Identify which cell holds the provided text, then report its (x, y) central coordinate. 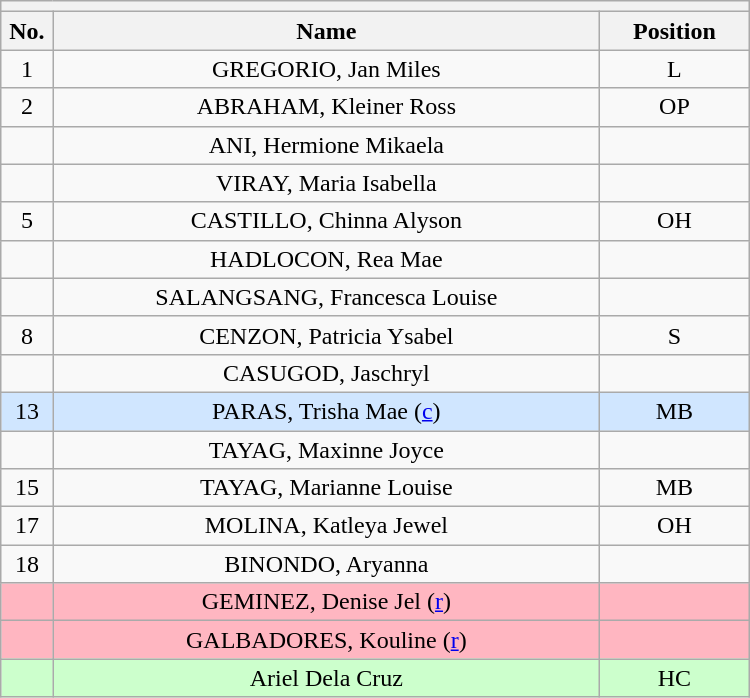
CASTILLO, Chinna Alyson (326, 221)
GALBADORES, Kouline (r) (326, 640)
8 (27, 335)
5 (27, 221)
Ariel Dela Cruz (326, 678)
ABRAHAM, Kleiner Ross (326, 107)
ANI, Hermione Mikaela (326, 145)
OP (675, 107)
Name (326, 31)
15 (27, 488)
TAYAG, Maxinne Joyce (326, 449)
MOLINA, Katleya Jewel (326, 526)
17 (27, 526)
GREGORIO, Jan Miles (326, 69)
13 (27, 411)
TAYAG, Marianne Louise (326, 488)
2 (27, 107)
18 (27, 564)
BINONDO, Aryanna (326, 564)
SALANGSANG, Francesca Louise (326, 297)
CASUGOD, Jaschryl (326, 373)
CENZON, Patricia Ysabel (326, 335)
HADLOCON, Rea Mae (326, 259)
PARAS, Trisha Mae (c) (326, 411)
Position (675, 31)
HC (675, 678)
S (675, 335)
No. (27, 31)
GEMINEZ, Denise Jel (r) (326, 602)
VIRAY, Maria Isabella (326, 183)
L (675, 69)
1 (27, 69)
